Locate the cell with the specified text and output its (X, Y) center coordinate. 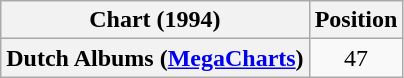
Chart (1994) (155, 20)
Dutch Albums (MegaCharts) (155, 58)
47 (356, 58)
Position (356, 20)
